For the text-containing cell, return its midpoint in [X, Y] coordinate format. 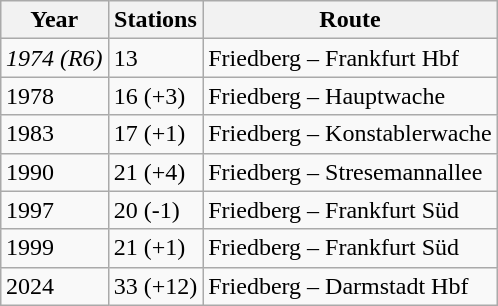
Friedberg – Stresemannallee [350, 172]
20 (-1) [156, 210]
13 [156, 58]
Friedberg – Hauptwache [350, 96]
1983 [54, 134]
Friedberg – Konstablerwache [350, 134]
1997 [54, 210]
Year [54, 20]
33 (+12) [156, 286]
16 (+3) [156, 96]
Stations [156, 20]
2024 [54, 286]
Friedberg – Darmstadt Hbf [350, 286]
Route [350, 20]
21 (+1) [156, 248]
Friedberg – Frankfurt Hbf [350, 58]
21 (+4) [156, 172]
1990 [54, 172]
17 (+1) [156, 134]
1974 (R6) [54, 58]
1999 [54, 248]
1978 [54, 96]
